Extract the (x, y) coordinate from the center of the cell holding the provided text.  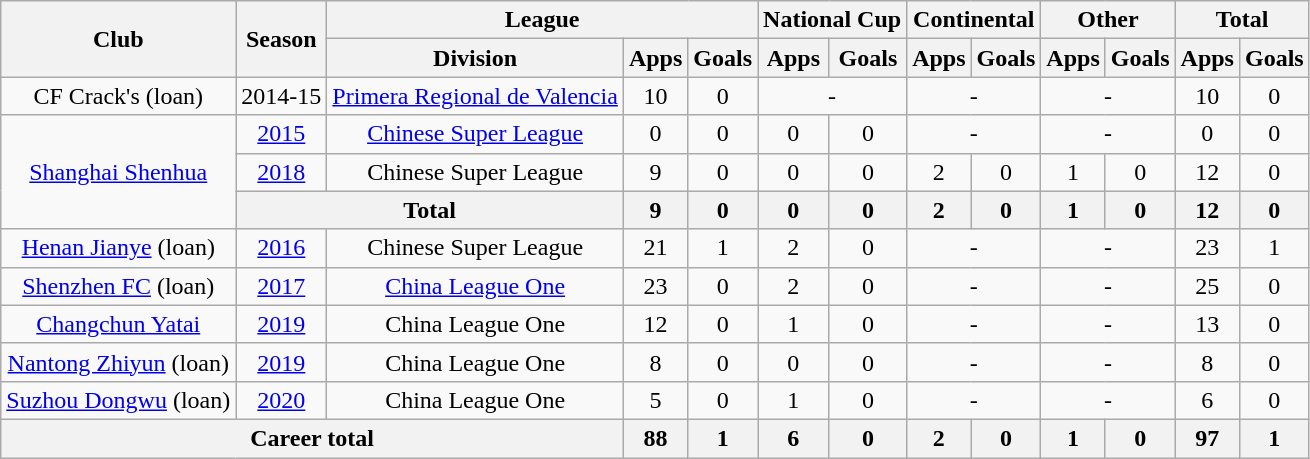
2016 (282, 248)
Shenzhen FC (loan) (118, 286)
Henan Jianye (loan) (118, 248)
National Cup (832, 20)
2020 (282, 400)
13 (1207, 324)
25 (1207, 286)
5 (655, 400)
2014-15 (282, 96)
Shanghai Shenhua (118, 172)
97 (1207, 438)
Suzhou Dongwu (loan) (118, 400)
2018 (282, 172)
Club (118, 39)
Nantong Zhiyun (loan) (118, 362)
Division (476, 58)
Career total (312, 438)
88 (655, 438)
2017 (282, 286)
Season (282, 39)
Changchun Yatai (118, 324)
CF Crack's (loan) (118, 96)
21 (655, 248)
Continental (974, 20)
Other (1108, 20)
Primera Regional de Valencia (476, 96)
2015 (282, 134)
League (542, 20)
